Search for the cell housing the specified text and yield its [X, Y] center coordinate. 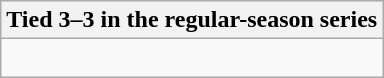
Tied 3–3 in the regular-season series [192, 20]
